Determine the (x, y) coordinate at the center of the cell enclosing the given text.  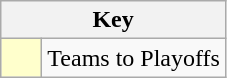
Key (114, 20)
Teams to Playoffs (134, 58)
